From the cell containing the given text, extract its center point as (X, Y) coordinate. 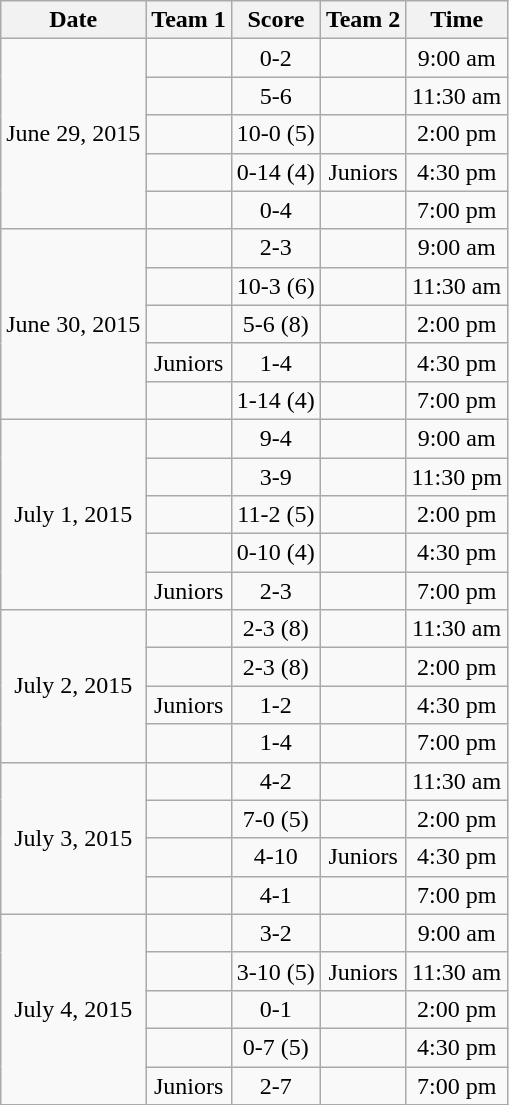
0-7 (5) (276, 1047)
Team 2 (363, 20)
4-1 (276, 895)
0-2 (276, 58)
10-3 (6) (276, 286)
3-2 (276, 933)
10-0 (5) (276, 134)
Time (457, 20)
0-4 (276, 210)
11-2 (5) (276, 515)
3-10 (5) (276, 971)
5-6 (8) (276, 324)
Team 1 (189, 20)
0-1 (276, 1009)
4-10 (276, 857)
July 2, 2015 (74, 686)
July 4, 2015 (74, 1009)
3-9 (276, 477)
June 29, 2015 (74, 134)
2-7 (276, 1085)
Score (276, 20)
11:30 pm (457, 477)
June 30, 2015 (74, 324)
1-2 (276, 705)
4-2 (276, 781)
7-0 (5) (276, 819)
5-6 (276, 96)
July 1, 2015 (74, 514)
Date (74, 20)
9-4 (276, 438)
0-14 (4) (276, 172)
July 3, 2015 (74, 838)
1-14 (4) (276, 400)
0-10 (4) (276, 553)
